Pinpoint the cell where the given text exists, returning its [X, Y] midpoint coordinate. 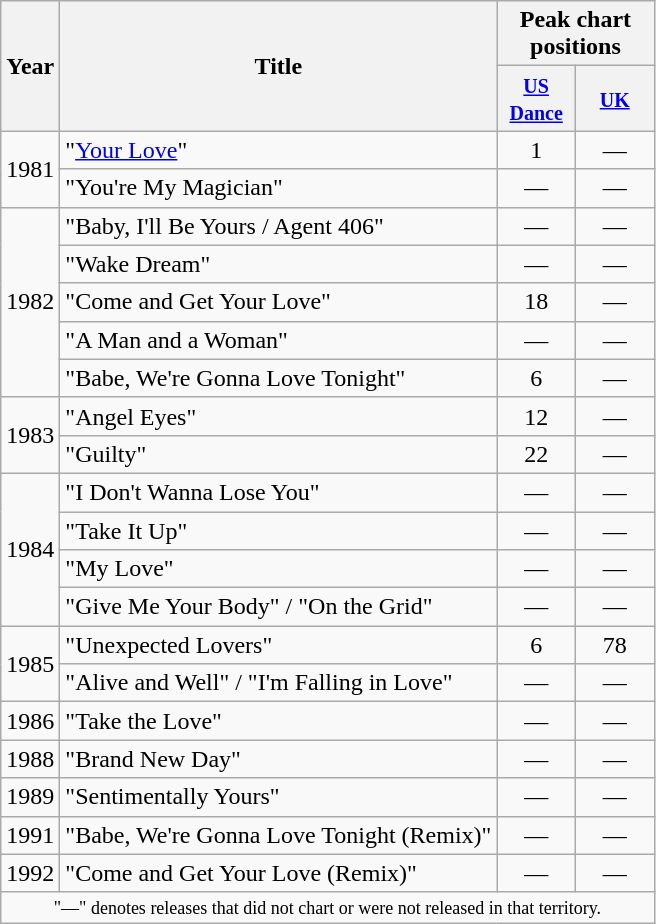
78 [614, 645]
1989 [30, 797]
1 [536, 150]
"Babe, We're Gonna Love Tonight (Remix)" [278, 835]
1988 [30, 759]
"Sentimentally Yours" [278, 797]
1982 [30, 302]
"Your Love" [278, 150]
"Babe, We're Gonna Love Tonight" [278, 378]
"A Man and a Woman" [278, 340]
"Angel Eyes" [278, 416]
1984 [30, 549]
"Take It Up" [278, 531]
22 [536, 454]
"Guilty" [278, 454]
"My Love" [278, 569]
1983 [30, 435]
Year [30, 66]
UK [614, 98]
"Wake Dream" [278, 264]
"Alive and Well" / "I'm Falling in Love" [278, 683]
"—" denotes releases that did not chart or were not released in that territory. [328, 908]
"Brand New Day" [278, 759]
"You're My Magician" [278, 188]
1991 [30, 835]
"Baby, I'll Be Yours / Agent 406" [278, 226]
1992 [30, 873]
"Take the Love" [278, 721]
Title [278, 66]
1981 [30, 169]
"Come and Get Your Love" [278, 302]
US Dance [536, 98]
1985 [30, 664]
Peak chart positions [576, 34]
"Come and Get Your Love (Remix)" [278, 873]
12 [536, 416]
"Unexpected Lovers" [278, 645]
1986 [30, 721]
"Give Me Your Body" / "On the Grid" [278, 607]
"I Don't Wanna Lose You" [278, 492]
18 [536, 302]
